Detect which cell encompasses the target text, then output its [X, Y] center coordinate. 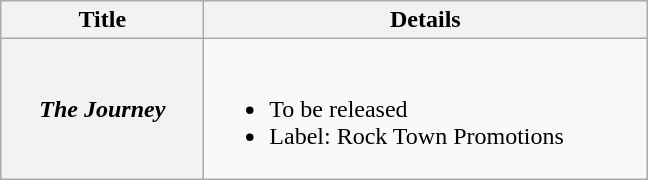
To be releasedLabel: Rock Town Promotions [426, 109]
The Journey [102, 109]
Details [426, 20]
Title [102, 20]
